Provide the (X, Y) coordinate of the cell's center where the given text is located.  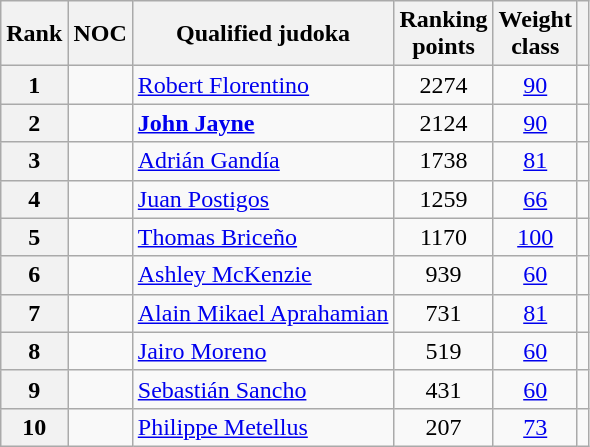
6 (34, 275)
Rank (34, 34)
73 (535, 427)
Qualified judoka (263, 34)
207 (444, 427)
Sebastián Sancho (263, 389)
2 (34, 123)
1259 (444, 199)
Robert Florentino (263, 85)
Jairo Moreno (263, 351)
3 (34, 161)
1738 (444, 161)
2124 (444, 123)
John Jayne (263, 123)
1 (34, 85)
5 (34, 237)
4 (34, 199)
1170 (444, 237)
939 (444, 275)
100 (535, 237)
Juan Postigos (263, 199)
NOC (100, 34)
Thomas Briceño (263, 237)
731 (444, 313)
519 (444, 351)
Ashley McKenzie (263, 275)
7 (34, 313)
Rankingpoints (444, 34)
9 (34, 389)
10 (34, 427)
66 (535, 199)
Philippe Metellus (263, 427)
Weightclass (535, 34)
Adrián Gandía (263, 161)
431 (444, 389)
8 (34, 351)
Alain Mikael Aprahamian (263, 313)
2274 (444, 85)
